Locate the cell with the specified text and output its (x, y) center coordinate. 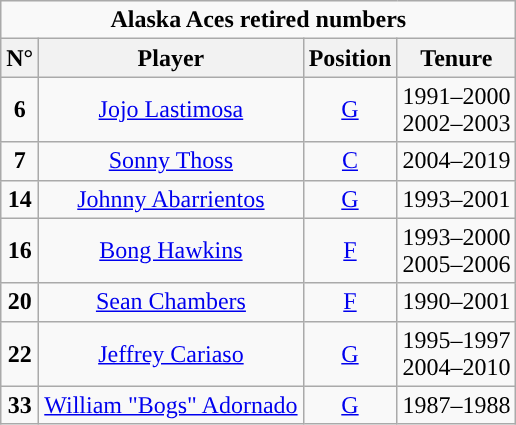
Tenure (456, 58)
16 (20, 250)
1990–2001 (456, 302)
1993–2001 (456, 199)
Johnny Abarrientos (171, 199)
Player (171, 58)
1991–2000 2002–2003 (456, 110)
Bong Hawkins (171, 250)
33 (20, 405)
1993–2000 2005–2006 (456, 250)
14 (20, 199)
20 (20, 302)
Jeffrey Cariaso (171, 354)
7 (20, 161)
2004–2019 (456, 161)
William "Bogs" Adornado (171, 405)
Alaska Aces retired numbers (258, 20)
1995–1997 2004–2010 (456, 354)
Jojo Lastimosa (171, 110)
6 (20, 110)
Sean Chambers (171, 302)
1987–1988 (456, 405)
Position (350, 58)
22 (20, 354)
C (350, 161)
Sonny Thoss (171, 161)
N° (20, 58)
